Pinpoint the cell where the given text exists, returning its (X, Y) midpoint coordinate. 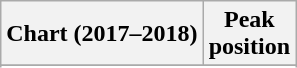
Chart (2017–2018) (102, 34)
Peak position (249, 34)
